Identify which cell holds the provided text, then report its [X, Y] central coordinate. 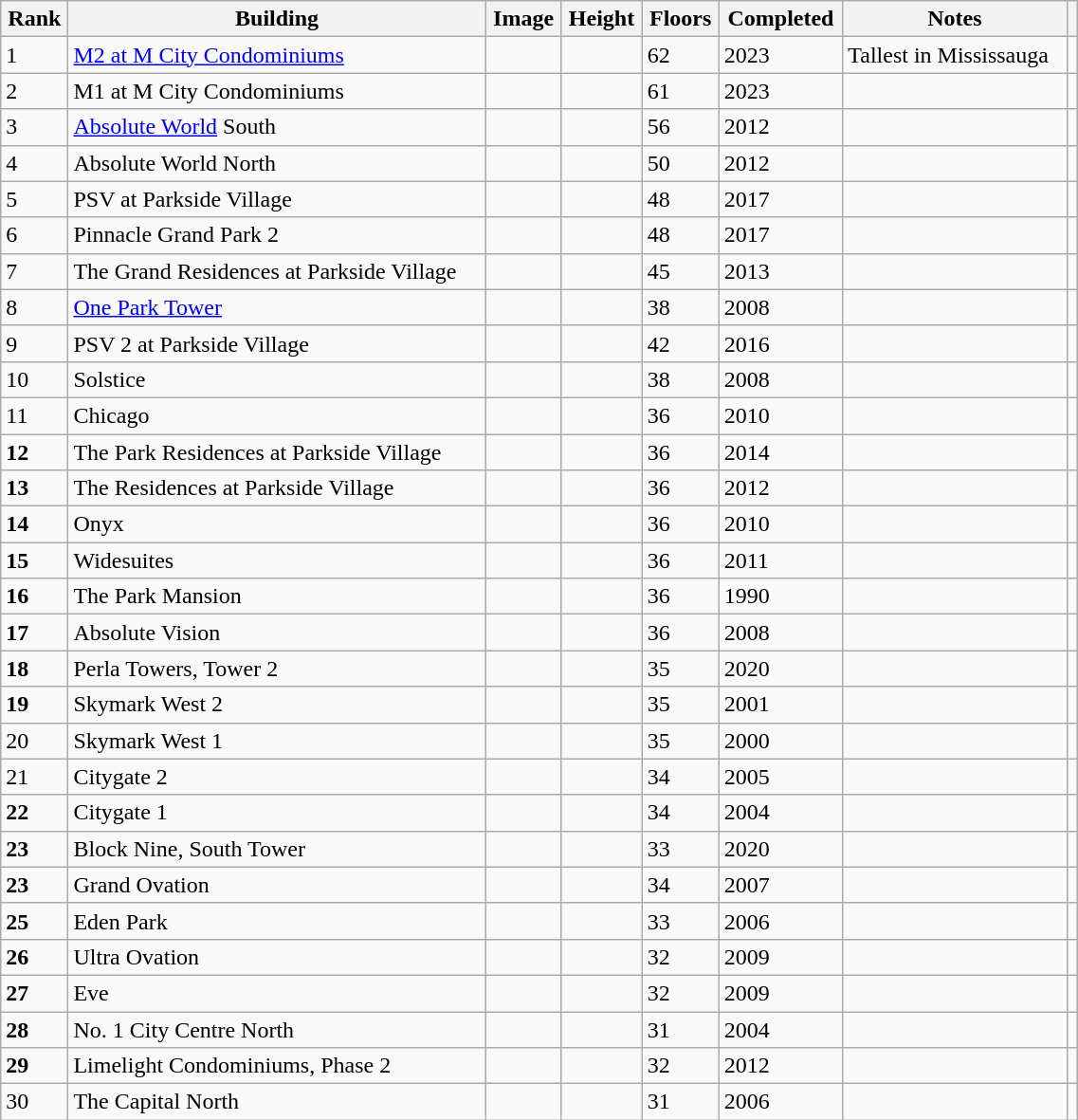
The Capital North [277, 1102]
28 [34, 1029]
Perla Towers, Tower 2 [277, 669]
2011 [781, 560]
30 [34, 1102]
25 [34, 921]
Notes [955, 19]
1 [34, 55]
62 [681, 55]
45 [681, 271]
2014 [781, 452]
7 [34, 271]
PSV 2 at Parkside Village [277, 343]
42 [681, 343]
Eden Park [277, 921]
Citygate 2 [277, 777]
Ultra Ovation [277, 957]
Limelight Condominiums, Phase 2 [277, 1066]
Citygate 1 [277, 813]
Skymark West 2 [277, 705]
3 [34, 127]
27 [34, 993]
Widesuites [277, 560]
2 [34, 91]
18 [34, 669]
6 [34, 235]
56 [681, 127]
2013 [781, 271]
Eve [277, 993]
PSV at Parkside Village [277, 199]
Height [601, 19]
13 [34, 488]
Building [277, 19]
1990 [781, 597]
10 [34, 379]
20 [34, 741]
Absolute World North [277, 163]
Absolute World South [277, 127]
Completed [781, 19]
Absolute Vision [277, 633]
Tallest in Mississauga [955, 55]
M1 at M City Condominiums [277, 91]
The Park Mansion [277, 597]
11 [34, 415]
Image [523, 19]
5 [34, 199]
17 [34, 633]
The Residences at Parkside Village [277, 488]
The Grand Residences at Parkside Village [277, 271]
16 [34, 597]
Chicago [277, 415]
61 [681, 91]
No. 1 City Centre North [277, 1029]
M2 at M City Condominiums [277, 55]
15 [34, 560]
12 [34, 452]
2001 [781, 705]
Onyx [277, 524]
19 [34, 705]
Solstice [277, 379]
Skymark West 1 [277, 741]
8 [34, 307]
Block Nine, South Tower [277, 849]
2005 [781, 777]
2000 [781, 741]
2007 [781, 885]
Rank [34, 19]
The Park Residences at Parkside Village [277, 452]
4 [34, 163]
50 [681, 163]
14 [34, 524]
Pinnacle Grand Park 2 [277, 235]
29 [34, 1066]
One Park Tower [277, 307]
9 [34, 343]
21 [34, 777]
Grand Ovation [277, 885]
22 [34, 813]
26 [34, 957]
2016 [781, 343]
Floors [681, 19]
